For the text-containing cell, return its midpoint in (X, Y) coordinate format. 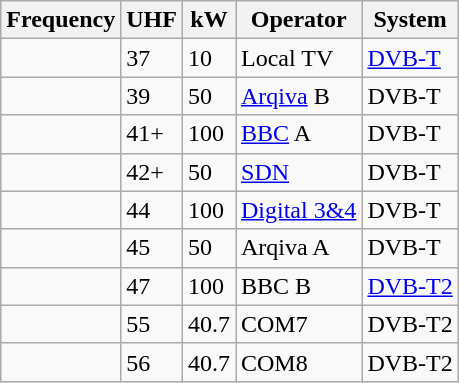
COM8 (299, 362)
45 (152, 248)
BBC B (299, 286)
Digital 3&4 (299, 210)
Arqiva A (299, 248)
41+ (152, 134)
COM7 (299, 324)
37 (152, 58)
44 (152, 210)
56 (152, 362)
55 (152, 324)
BBC A (299, 134)
10 (208, 58)
47 (152, 286)
kW (208, 20)
SDN (299, 172)
System (410, 20)
UHF (152, 20)
39 (152, 96)
Arqiva B (299, 96)
Frequency (61, 20)
Local TV (299, 58)
42+ (152, 172)
Operator (299, 20)
